Locate the cell with the specified text and output its (x, y) center coordinate. 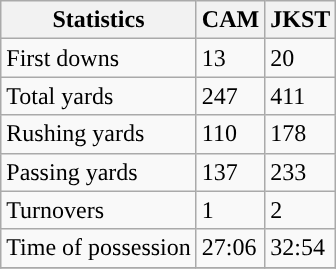
2 (300, 210)
CAM (230, 20)
Total yards (99, 96)
233 (300, 172)
20 (300, 58)
247 (230, 96)
13 (230, 58)
Turnovers (99, 210)
Passing yards (99, 172)
JKST (300, 20)
Rushing yards (99, 134)
1 (230, 210)
32:54 (300, 248)
110 (230, 134)
Statistics (99, 20)
411 (300, 96)
137 (230, 172)
27:06 (230, 248)
178 (300, 134)
Time of possession (99, 248)
First downs (99, 58)
